Return [x, y] of the center of cell containing provided text 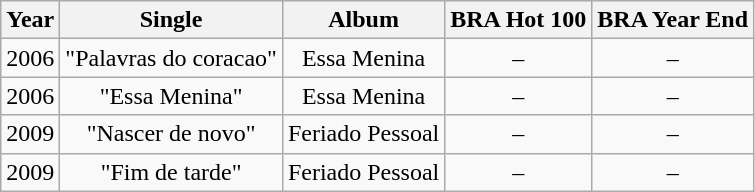
"Essa Menina" [172, 96]
Album [363, 20]
BRA Year End [673, 20]
Year [30, 20]
"Fim de tarde" [172, 172]
BRA Hot 100 [518, 20]
"Nascer de novo" [172, 134]
Single [172, 20]
"Palavras do coracao" [172, 58]
